For the text-containing cell, return its midpoint in (x, y) coordinate format. 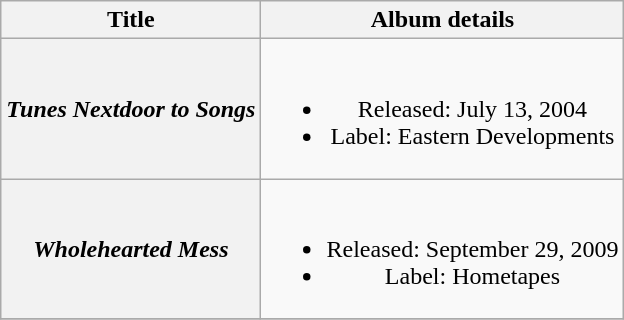
Released: July 13, 2004Label: Eastern Developments (442, 109)
Title (131, 20)
Album details (442, 20)
Wholehearted Mess (131, 249)
Tunes Nextdoor to Songs (131, 109)
Released: September 29, 2009Label: Hometapes (442, 249)
